Extract the [X, Y] coordinate from the center of the cell holding the provided text.  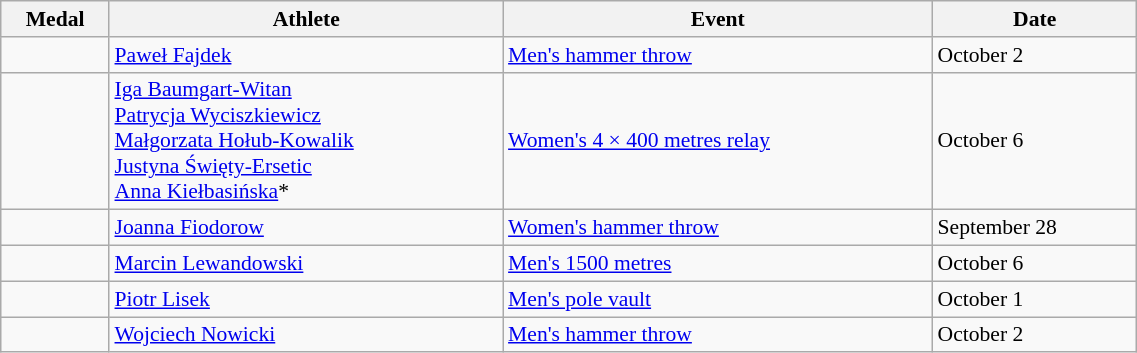
Athlete [306, 19]
Piotr Lisek [306, 299]
Men's 1500 metres [718, 264]
Paweł Fajdek [306, 55]
Women's hammer throw [718, 228]
Medal [56, 19]
Event [718, 19]
Joanna Fiodorow [306, 228]
Wojciech Nowicki [306, 335]
Marcin Lewandowski [306, 264]
Men's pole vault [718, 299]
Iga Baumgart-WitanPatrycja WyciszkiewiczMałgorzata Hołub-KowalikJustyna Święty-ErseticAnna Kiełbasińska* [306, 141]
October 1 [1034, 299]
Date [1034, 19]
Women's 4 × 400 metres relay [718, 141]
September 28 [1034, 228]
